Locate the cell with the specified text and output its (X, Y) center coordinate. 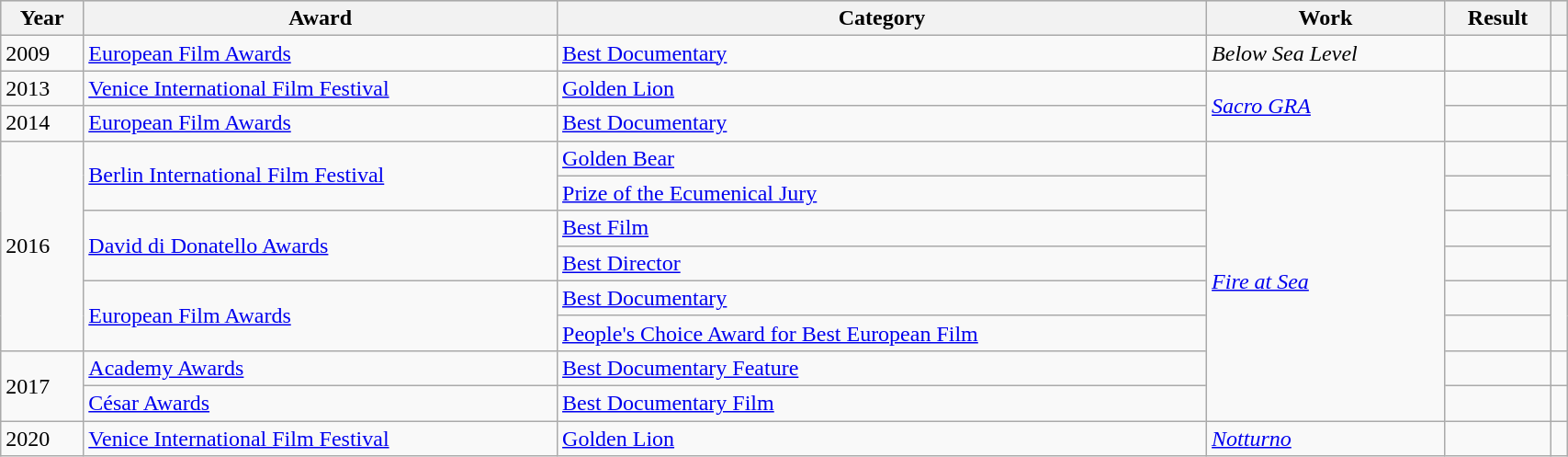
Notturno (1326, 439)
2020 (42, 439)
People's Choice Award for Best European Film (882, 333)
Best Documentary Film (882, 403)
Category (882, 18)
Best Film (882, 228)
Year (42, 18)
Work (1326, 18)
Result (1497, 18)
2013 (42, 88)
2016 (42, 246)
Prize of the Ecumenical Jury (882, 193)
Award (321, 18)
Golden Bear (882, 158)
Fire at Sea (1326, 280)
David di Donatello Awards (321, 246)
Below Sea Level (1326, 53)
Academy Awards (321, 368)
Berlin International Film Festival (321, 176)
2017 (42, 385)
2009 (42, 53)
2014 (42, 123)
Sacro GRA (1326, 106)
Best Documentary Feature (882, 368)
César Awards (321, 403)
Best Director (882, 263)
